Pinpoint the cell where the given text exists, returning its (x, y) midpoint coordinate. 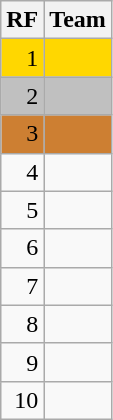
1 (22, 58)
5 (22, 210)
9 (22, 362)
2 (22, 96)
RF (22, 20)
6 (22, 248)
Team (78, 20)
3 (22, 134)
7 (22, 286)
4 (22, 172)
8 (22, 324)
10 (22, 400)
